Output the (x, y) coordinate of the center of the cell containing the given text.  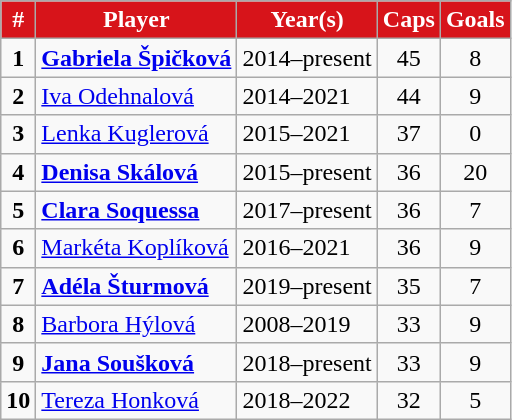
32 (408, 400)
2018–2022 (307, 400)
2018–present (307, 362)
2017–present (307, 210)
Jana Soušková (136, 362)
6 (18, 248)
4 (18, 172)
10 (18, 400)
Lenka Kuglerová (136, 134)
Gabriela Špičková (136, 58)
3 (18, 134)
Markéta Koplíková (136, 248)
Year(s) (307, 20)
2014–2021 (307, 96)
0 (475, 134)
44 (408, 96)
20 (475, 172)
2014–present (307, 58)
35 (408, 286)
Player (136, 20)
Clara Soquessa (136, 210)
45 (408, 58)
Denisa Skálová (136, 172)
Goals (475, 20)
# (18, 20)
37 (408, 134)
2008–2019 (307, 324)
Iva Odehnalová (136, 96)
Caps (408, 20)
Tereza Honková (136, 400)
Adéla Šturmová (136, 286)
2019–present (307, 286)
2015–present (307, 172)
1 (18, 58)
2016–2021 (307, 248)
2015–2021 (307, 134)
Barbora Hýlová (136, 324)
2 (18, 96)
